Return the (X, Y) coordinate for the center point of the cell that contains the specified text.  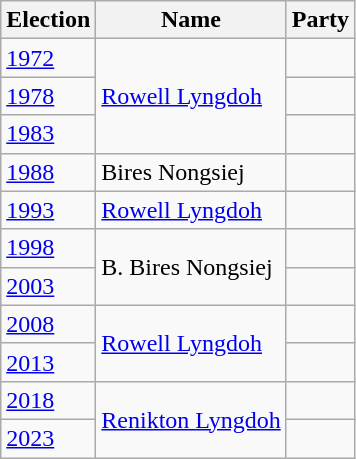
2008 (48, 324)
1972 (48, 58)
2003 (48, 286)
2023 (48, 438)
Name (191, 20)
Election (48, 20)
Bires Nongsiej (191, 172)
Party (320, 20)
1978 (48, 96)
2013 (48, 362)
2018 (48, 400)
Renikton Lyngdoh (191, 419)
1993 (48, 210)
1998 (48, 248)
B. Bires Nongsiej (191, 267)
1988 (48, 172)
1983 (48, 134)
